Scan for the cell matching the given text and deliver its (x, y) coordinate at center. 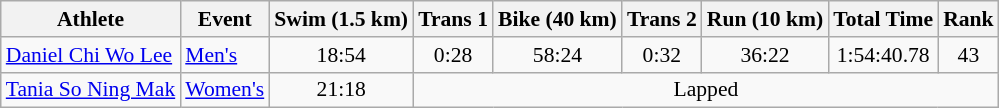
0:28 (453, 55)
Run (10 km) (765, 19)
Rank (968, 19)
Bike (40 km) (558, 19)
58:24 (558, 55)
1:54:40.78 (883, 55)
Athlete (90, 19)
Trans 2 (662, 19)
Tania So Ning Mak (90, 90)
43 (968, 55)
Women's (224, 90)
21:18 (341, 90)
Daniel Chi Wo Lee (90, 55)
Lapped (706, 90)
36:22 (765, 55)
Event (224, 19)
Total Time (883, 19)
Swim (1.5 km) (341, 19)
Trans 1 (453, 19)
0:32 (662, 55)
18:54 (341, 55)
Men's (224, 55)
